Identify which cell holds the provided text, then report its [x, y] central coordinate. 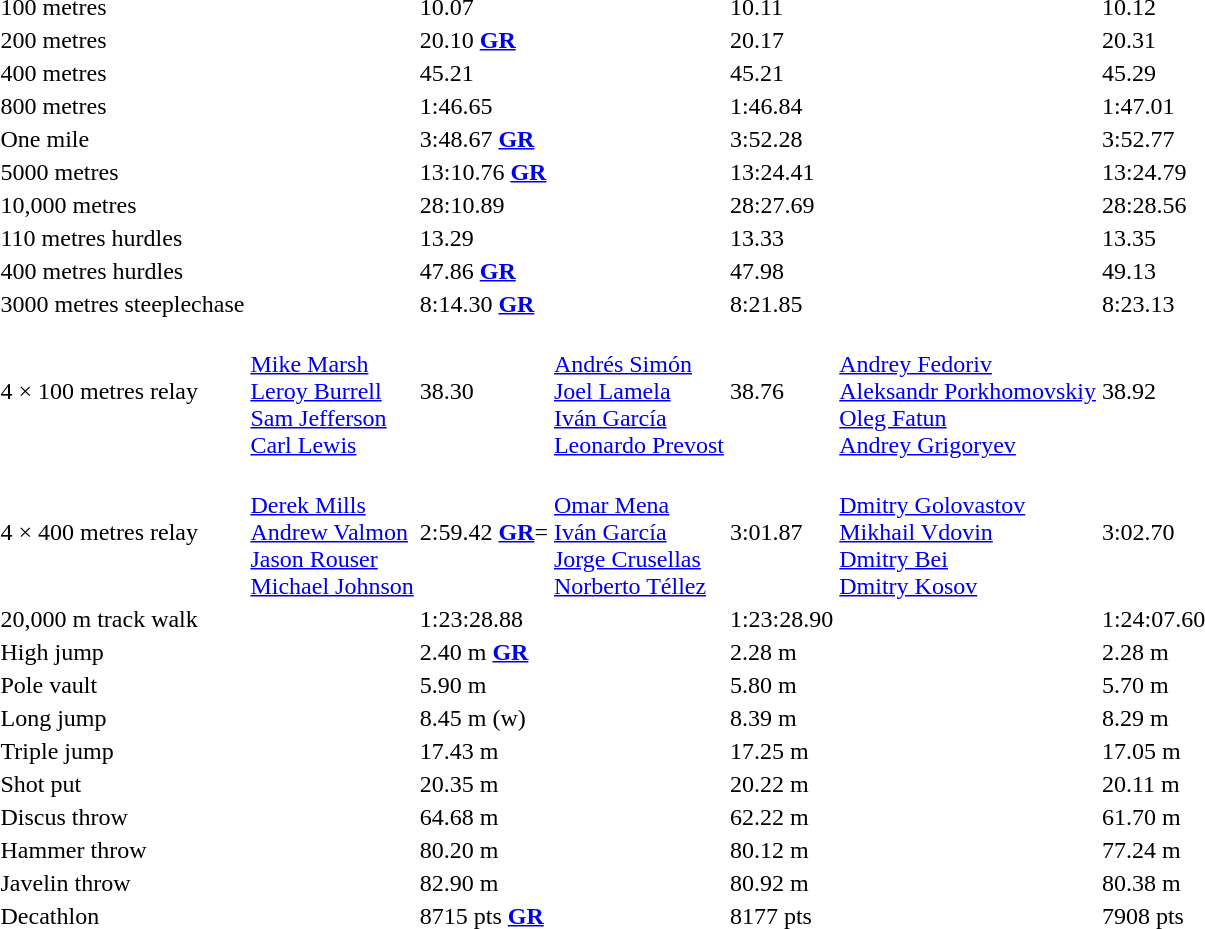
13.33 [781, 238]
13:10.76 GR [484, 172]
62.22 m [781, 817]
8:21.85 [781, 304]
20.22 m [781, 784]
38.30 [484, 391]
Derek MillsAndrew ValmonJason RouserMichael Johnson [332, 532]
82.90 m [484, 883]
47.98 [781, 271]
8.39 m [781, 718]
1:46.84 [781, 106]
20.10 GR [484, 40]
2.40 m GR [484, 652]
2.28 m [781, 652]
13:24.41 [781, 172]
3:01.87 [781, 532]
20.35 m [484, 784]
3:48.67 GR [484, 139]
Andrey FedorivAleksandr PorkhomovskiyOleg FatunAndrey Grigoryev [968, 391]
38.76 [781, 391]
80.12 m [781, 850]
Mike MarshLeroy BurrellSam JeffersonCarl Lewis [332, 391]
80.20 m [484, 850]
1:23:28.90 [781, 619]
8.45 m (w) [484, 718]
28:10.89 [484, 205]
Dmitry GolovastovMikhail VdovinDmitry BeiDmitry Kosov [968, 532]
13.29 [484, 238]
Andrés SimónJoel LamelaIván GarcíaLeonardo Prevost [638, 391]
17.43 m [484, 751]
28:27.69 [781, 205]
8:14.30 GR [484, 304]
1:46.65 [484, 106]
1:23:28.88 [484, 619]
5.80 m [781, 685]
80.92 m [781, 883]
5.90 m [484, 685]
47.86 GR [484, 271]
64.68 m [484, 817]
17.25 m [781, 751]
3:52.28 [781, 139]
Omar MenaIván GarcíaJorge CrusellasNorberto Téllez [638, 532]
2:59.42 GR= [484, 532]
20.17 [781, 40]
